Find where the given text appears and provide that cell's center as [x, y] coordinate. 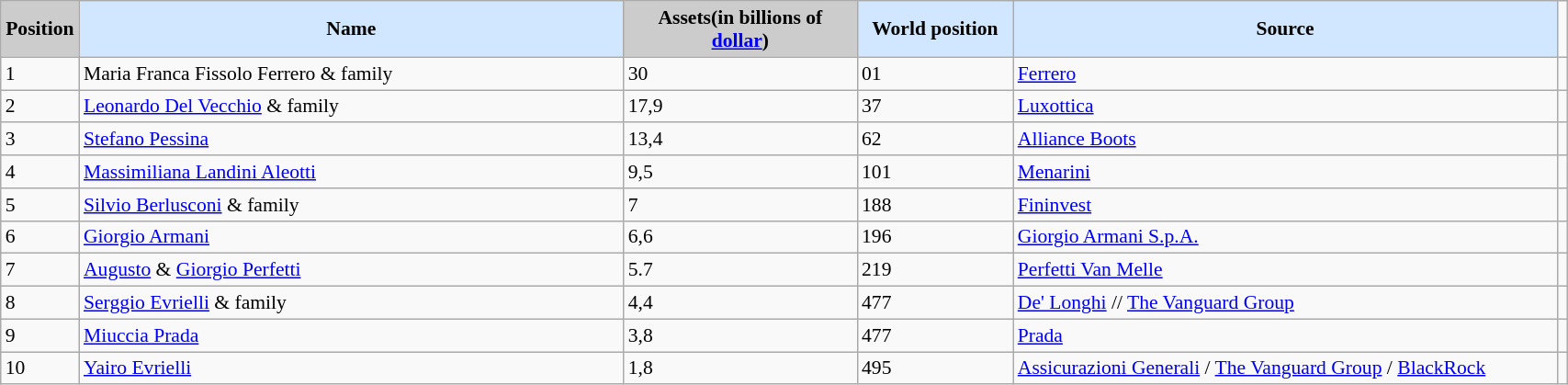
01 [935, 74]
Maria Franca Fissolo Ferrero & family [351, 74]
9 [40, 335]
Stefano Pessina [351, 140]
Source [1286, 29]
Miuccia Prada [351, 335]
1 [40, 74]
1,8 [740, 368]
37 [935, 107]
Prada [1286, 335]
Luxottica [1286, 107]
De' Longhi // The Vanguard Group [1286, 303]
196 [935, 237]
Giorgio Armani S.p.A. [1286, 237]
Position [40, 29]
Name [351, 29]
13,4 [740, 140]
Assicurazioni Generali / The Vanguard Group / BlackRock [1286, 368]
Menarini [1286, 172]
Augusto & Giorgio Perfetti [351, 270]
3,8 [740, 335]
Ferrero [1286, 74]
9,5 [740, 172]
10 [40, 368]
Alliance Boots [1286, 140]
4 [40, 172]
495 [935, 368]
3 [40, 140]
8 [40, 303]
Assets(in billions of dollar) [740, 29]
Serggio Evrielli & family [351, 303]
Leonardo Del Vecchio & family [351, 107]
62 [935, 140]
Silvio Berlusconi & family [351, 205]
4,4 [740, 303]
Giorgio Armani [351, 237]
5.7 [740, 270]
17,9 [740, 107]
5 [40, 205]
30 [740, 74]
Massimiliana Landini Aleotti [351, 172]
Perfetti Van Melle [1286, 270]
188 [935, 205]
219 [935, 270]
101 [935, 172]
Fininvest [1286, 205]
2 [40, 107]
World position [935, 29]
6 [40, 237]
6,6 [740, 237]
Yairo Evrielli [351, 368]
